Extract the [x, y] coordinate from the center of the cell holding the provided text.  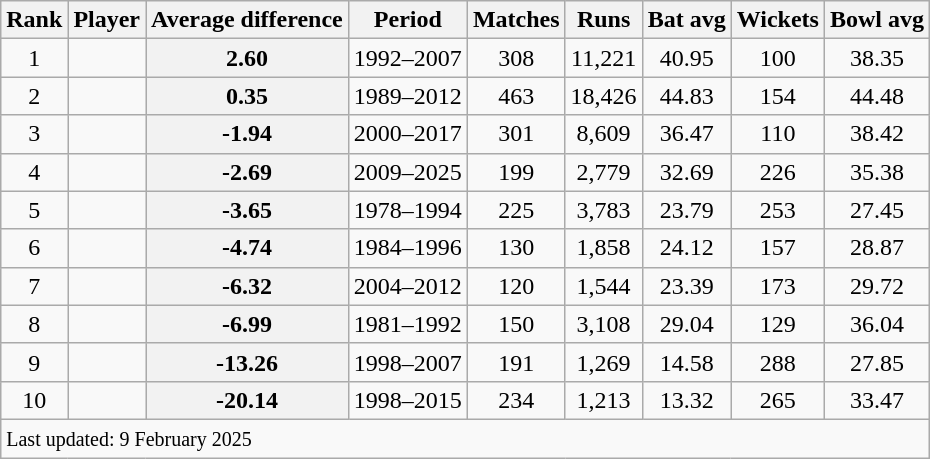
1981–1992 [408, 324]
253 [778, 210]
11,221 [604, 58]
191 [516, 362]
110 [778, 134]
33.47 [876, 400]
2009–2025 [408, 172]
7 [34, 286]
Wickets [778, 20]
2.60 [248, 58]
24.12 [686, 248]
226 [778, 172]
173 [778, 286]
129 [778, 324]
Rank [34, 20]
44.83 [686, 96]
27.85 [876, 362]
-4.74 [248, 248]
32.69 [686, 172]
-20.14 [248, 400]
36.04 [876, 324]
44.48 [876, 96]
-3.65 [248, 210]
23.39 [686, 286]
29.04 [686, 324]
Last updated: 9 February 2025 [466, 438]
9 [34, 362]
27.45 [876, 210]
Bat avg [686, 20]
14.58 [686, 362]
Average difference [248, 20]
265 [778, 400]
2004–2012 [408, 286]
38.42 [876, 134]
2,779 [604, 172]
-6.32 [248, 286]
1,269 [604, 362]
463 [516, 96]
-1.94 [248, 134]
3,108 [604, 324]
5 [34, 210]
1992–2007 [408, 58]
157 [778, 248]
1989–2012 [408, 96]
Period [408, 20]
8 [34, 324]
150 [516, 324]
234 [516, 400]
1,544 [604, 286]
Player [107, 20]
130 [516, 248]
1998–2007 [408, 362]
0.35 [248, 96]
Runs [604, 20]
308 [516, 58]
-6.99 [248, 324]
36.47 [686, 134]
100 [778, 58]
3,783 [604, 210]
35.38 [876, 172]
13.32 [686, 400]
301 [516, 134]
2000–2017 [408, 134]
18,426 [604, 96]
23.79 [686, 210]
Bowl avg [876, 20]
8,609 [604, 134]
10 [34, 400]
154 [778, 96]
29.72 [876, 286]
6 [34, 248]
1984–1996 [408, 248]
38.35 [876, 58]
Matches [516, 20]
40.95 [686, 58]
1998–2015 [408, 400]
-13.26 [248, 362]
1 [34, 58]
2 [34, 96]
288 [778, 362]
1978–1994 [408, 210]
225 [516, 210]
28.87 [876, 248]
1,858 [604, 248]
3 [34, 134]
120 [516, 286]
199 [516, 172]
1,213 [604, 400]
-2.69 [248, 172]
4 [34, 172]
